Search for the cell housing the specified text and yield its (x, y) center coordinate. 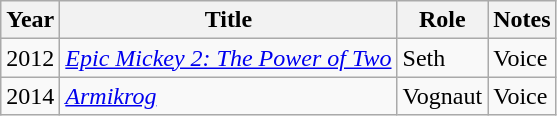
Vognaut (442, 96)
Title (228, 20)
Year (30, 20)
2014 (30, 96)
Notes (522, 20)
Seth (442, 58)
Role (442, 20)
2012 (30, 58)
Armikrog (228, 96)
Epic Mickey 2: The Power of Two (228, 58)
